Return (x, y) of the center of cell containing provided text 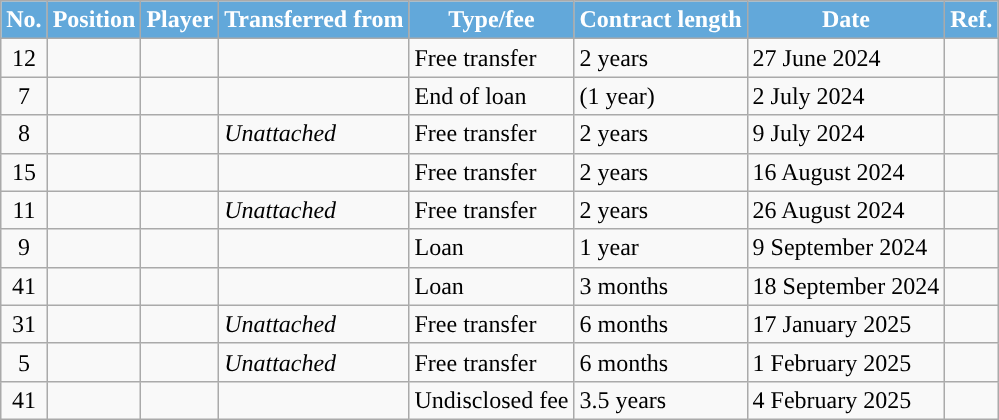
31 (24, 324)
27 June 2024 (846, 58)
End of loan (492, 96)
17 January 2025 (846, 324)
Transferred from (314, 20)
9 September 2024 (846, 248)
4 February 2025 (846, 400)
5 (24, 362)
1 year (660, 248)
Date (846, 20)
3 months (660, 286)
16 August 2024 (846, 172)
15 (24, 172)
2 July 2024 (846, 96)
7 (24, 96)
9 (24, 248)
18 September 2024 (846, 286)
Contract length (660, 20)
Player (180, 20)
12 (24, 58)
8 (24, 134)
Type/fee (492, 20)
No. (24, 20)
Ref. (972, 20)
(1 year) (660, 96)
3.5 years (660, 400)
Undisclosed fee (492, 400)
1 February 2025 (846, 362)
11 (24, 210)
Position (94, 20)
26 August 2024 (846, 210)
9 July 2024 (846, 134)
